Detect which cell encompasses the target text, then output its (X, Y) center coordinate. 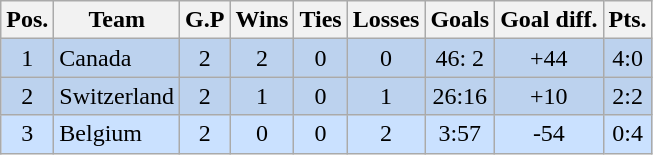
Goal diff. (549, 20)
4:0 (628, 58)
G.P (205, 20)
46: 2 (460, 58)
+10 (549, 96)
-54 (549, 134)
Canada (117, 58)
Ties (320, 20)
Goals (460, 20)
Belgium (117, 134)
Team (117, 20)
3:57 (460, 134)
2:2 (628, 96)
Wins (262, 20)
0:4 (628, 134)
Losses (386, 20)
+44 (549, 58)
Switzerland (117, 96)
26:16 (460, 96)
3 (28, 134)
Pts. (628, 20)
Pos. (28, 20)
